Pinpoint the cell where the given text exists, returning its (x, y) midpoint coordinate. 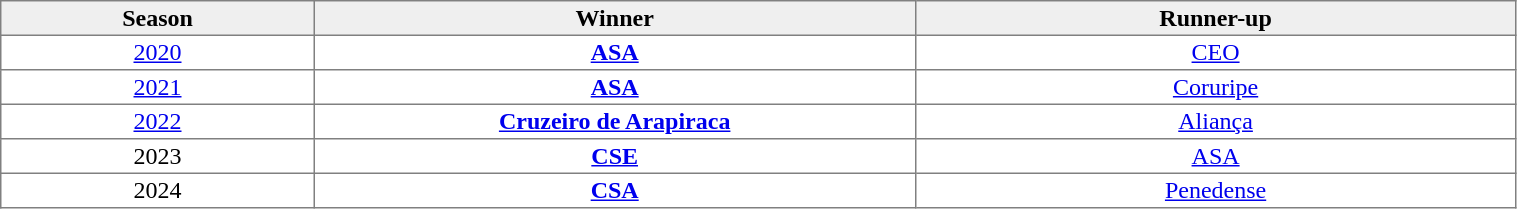
Aliança (1216, 121)
2024 (158, 190)
CEO (1216, 52)
Runner-up (1216, 18)
2023 (158, 156)
CSA (614, 190)
Cruzeiro de Arapiraca (614, 121)
2021 (158, 87)
Season (158, 18)
Coruripe (1216, 87)
Penedense (1216, 190)
Winner (614, 18)
2022 (158, 121)
CSE (614, 156)
2020 (158, 52)
